Identify which cell holds the provided text, then report its (x, y) central coordinate. 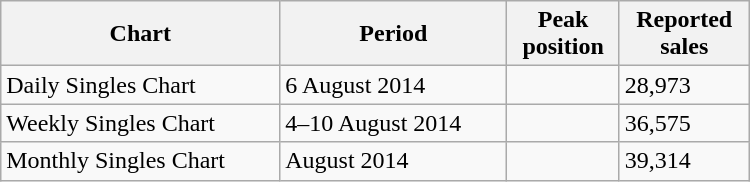
39,314 (684, 161)
36,575 (684, 123)
Weekly Singles Chart (140, 123)
Monthly Singles Chart (140, 161)
Period (394, 34)
Peak position (563, 34)
6 August 2014 (394, 85)
28,973 (684, 85)
Chart (140, 34)
August 2014 (394, 161)
4–10 August 2014 (394, 123)
Daily Singles Chart (140, 85)
Reported sales (684, 34)
